Locate the cell with the specified text and output its (x, y) center coordinate. 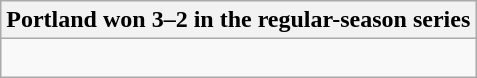
Portland won 3–2 in the regular-season series (238, 20)
